Locate the cell with the specified text and output its [x, y] center coordinate. 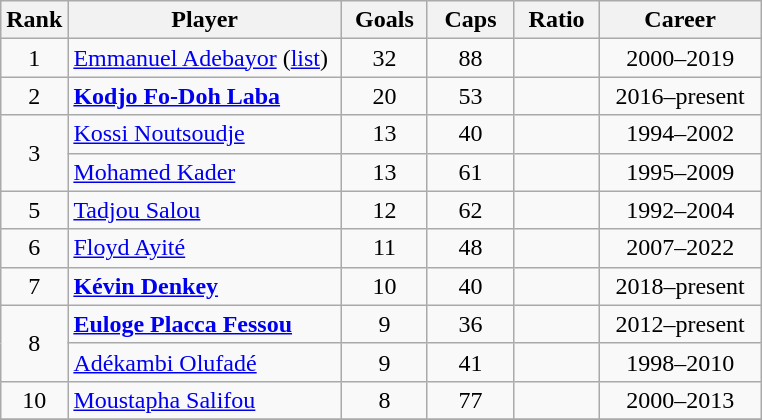
Adékambi Olufadé [205, 362]
Caps [470, 20]
2000–2013 [680, 400]
2 [34, 96]
7 [34, 286]
2016–present [680, 96]
Emmanuel Adebayor (list) [205, 58]
88 [470, 58]
Tadjou Salou [205, 210]
2000–2019 [680, 58]
Goals [384, 20]
32 [384, 58]
Floyd Ayité [205, 248]
Kévin Denkey [205, 286]
53 [470, 96]
Career [680, 20]
77 [470, 400]
5 [34, 210]
61 [470, 172]
Mohamed Kader [205, 172]
12 [384, 210]
Moustapha Salifou [205, 400]
1995–2009 [680, 172]
Ratio [557, 20]
62 [470, 210]
20 [384, 96]
2018–present [680, 286]
Kossi Noutsoudje [205, 134]
2012–present [680, 324]
1994–2002 [680, 134]
48 [470, 248]
3 [34, 153]
1 [34, 58]
36 [470, 324]
Kodjo Fo-Doh Laba [205, 96]
11 [384, 248]
1998–2010 [680, 362]
6 [34, 248]
Player [205, 20]
1992–2004 [680, 210]
41 [470, 362]
Rank [34, 20]
2007–2022 [680, 248]
Euloge Placca Fessou [205, 324]
